Output the [x, y] coordinate of the center of the cell containing the given text.  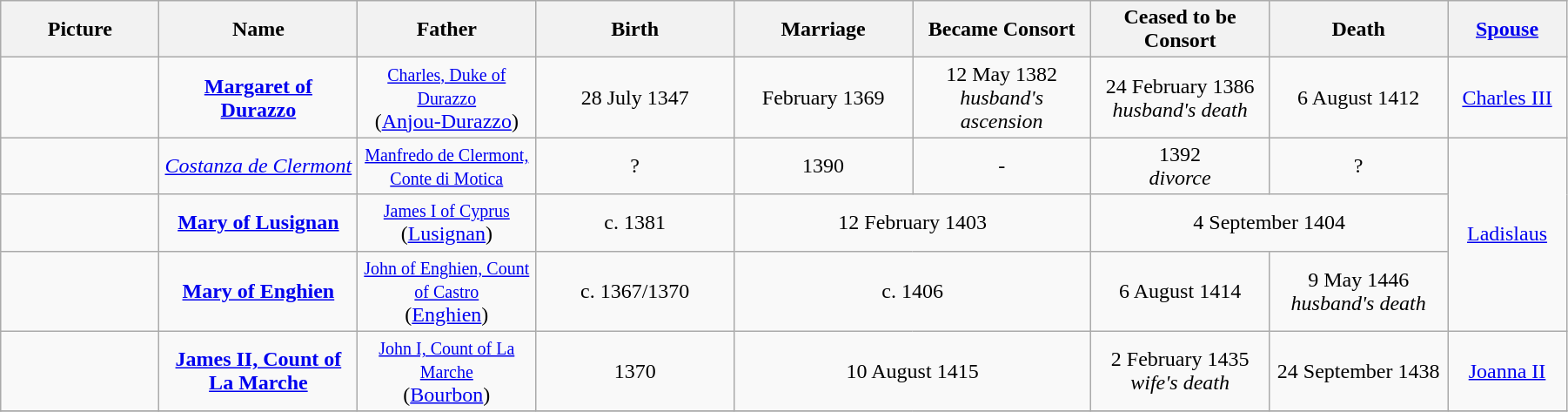
John of Enghien, Count of Castro (Enghien) [447, 291]
Father [447, 30]
Ladislaus [1507, 234]
2 February 1435wife's death [1180, 371]
10 August 1415 [913, 371]
1392divorce [1180, 165]
- [1002, 165]
Margaret of Durazzo [258, 98]
John I, Count of La Marche (Bourbon) [447, 371]
28 July 1347 [635, 98]
c. 1406 [913, 291]
Costanza de Clermont [258, 165]
James II, Count of La Marche [258, 371]
c. 1381 [635, 223]
12 May 1382husband's ascension [1002, 98]
James I of Cyprus (Lusignan) [447, 223]
c. 1367/1370 [635, 291]
Birth [635, 30]
Became Consort [1002, 30]
Mary of Lusignan [258, 223]
12 February 1403 [913, 223]
Marriage [823, 30]
6 August 1414 [1180, 291]
February 1369 [823, 98]
Charles, Duke of Durazzo (Anjou-Durazzo) [447, 98]
1390 [823, 165]
9 May 1446husband's death [1359, 291]
Mary of Enghien [258, 291]
4 September 1404 [1270, 223]
Ceased to be Consort [1180, 30]
24 February 1386husband's death [1180, 98]
1370 [635, 371]
Name [258, 30]
24 September 1438 [1359, 371]
6 August 1412 [1359, 98]
Manfredo de Clermont, Conte di Motica [447, 165]
Spouse [1507, 30]
Charles III [1507, 98]
Death [1359, 30]
Joanna II [1507, 371]
Picture [80, 30]
